Pinpoint the cell where the given text exists, returning its (x, y) midpoint coordinate. 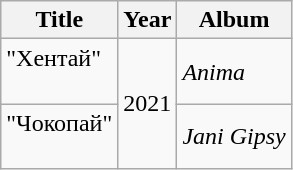
Anima (234, 72)
Jani Gipsy (234, 136)
Album (234, 20)
"Хентай" (60, 72)
"Чокопай" (60, 136)
Title (60, 20)
2021 (148, 104)
Year (148, 20)
